Find where the given text appears and provide that cell's center as (x, y) coordinate. 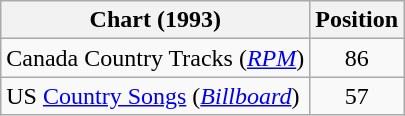
Position (357, 20)
86 (357, 58)
57 (357, 96)
Chart (1993) (156, 20)
US Country Songs (Billboard) (156, 96)
Canada Country Tracks (RPM) (156, 58)
